Capture the cell that displays the provided text and extract its [x, y] central coordinate. 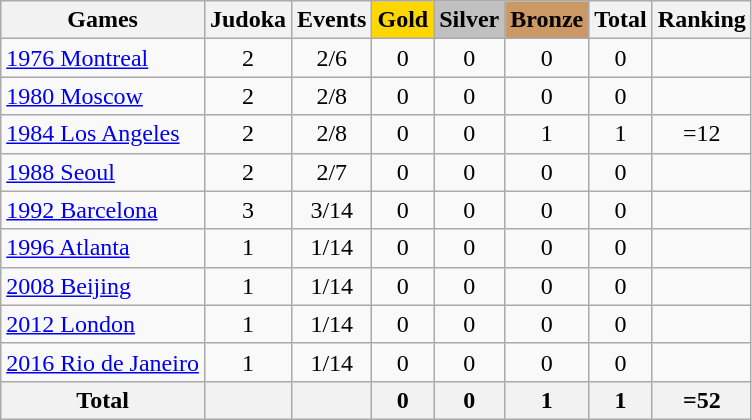
3 [248, 210]
Bronze [547, 20]
1976 Montreal [103, 58]
2012 London [103, 324]
2/7 [332, 172]
Games [103, 20]
1996 Atlanta [103, 248]
=52 [702, 400]
3/14 [332, 210]
1988 Seoul [103, 172]
2016 Rio de Janeiro [103, 362]
1992 Barcelona [103, 210]
Gold [403, 20]
Events [332, 20]
2/6 [332, 58]
Judoka [248, 20]
2008 Beijing [103, 286]
=12 [702, 134]
Ranking [702, 20]
Silver [470, 20]
1980 Moscow [103, 96]
1984 Los Angeles [103, 134]
